Detect which cell encompasses the target text, then output its [X, Y] center coordinate. 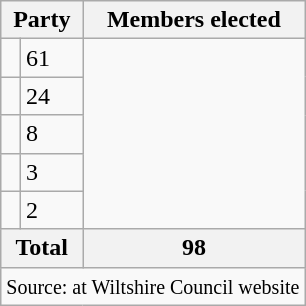
Members elected [194, 20]
61 [51, 58]
Total [42, 248]
Party [42, 20]
24 [51, 96]
98 [194, 248]
2 [51, 210]
3 [51, 172]
Source: at Wiltshire Council website [153, 286]
8 [51, 134]
